Locate the cell with the specified text and output its [X, Y] center coordinate. 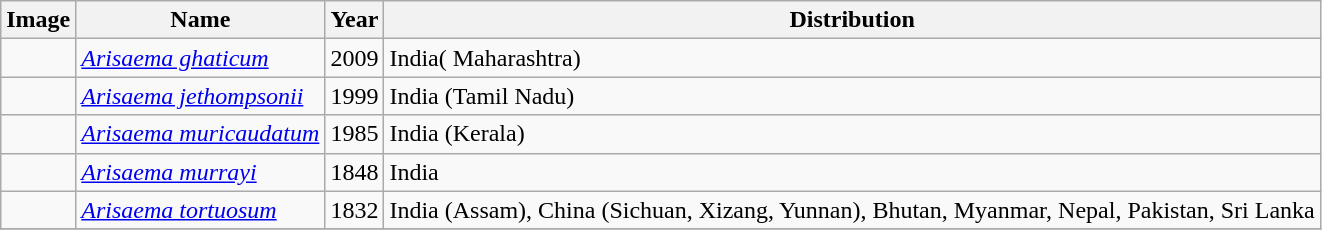
India (Tamil Nadu) [852, 96]
India (Kerala) [852, 134]
Arisaema ghaticum [200, 58]
Arisaema tortuosum [200, 210]
2009 [354, 58]
Name [200, 20]
1985 [354, 134]
Arisaema murrayi [200, 172]
Year [354, 20]
1832 [354, 210]
1999 [354, 96]
India (Assam), China (Sichuan, Xizang, Yunnan), Bhutan, Myanmar, Nepal, Pakistan, Sri Lanka [852, 210]
India( Maharashtra) [852, 58]
Distribution [852, 20]
Arisaema jethompsonii [200, 96]
1848 [354, 172]
Image [38, 20]
India [852, 172]
Arisaema muricaudatum [200, 134]
